Capture the cell that displays the provided text and extract its (x, y) central coordinate. 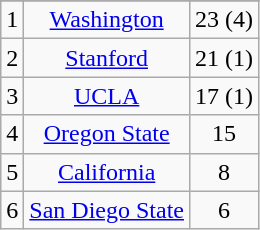
4 (12, 134)
3 (12, 96)
2 (12, 58)
Oregon State (107, 134)
15 (224, 134)
5 (12, 172)
California (107, 172)
23 (4) (224, 20)
San Diego State (107, 210)
Washington (107, 20)
Stanford (107, 58)
8 (224, 172)
1 (12, 20)
17 (1) (224, 96)
UCLA (107, 96)
21 (1) (224, 58)
